Search for the cell housing the specified text and yield its (x, y) center coordinate. 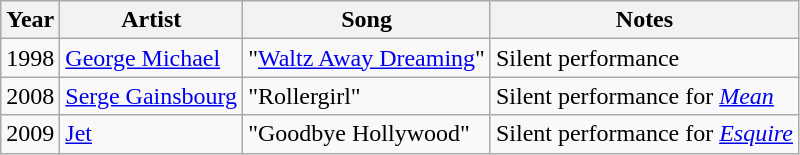
"Waltz Away Dreaming" (367, 58)
Song (367, 20)
"Goodbye Hollywood" (367, 134)
Serge Gainsbourg (152, 96)
Silent performance for Mean (644, 96)
George Michael (152, 58)
2008 (30, 96)
Silent performance for Esquire (644, 134)
Year (30, 20)
Artist (152, 20)
Silent performance (644, 58)
2009 (30, 134)
Notes (644, 20)
1998 (30, 58)
"Rollergirl" (367, 96)
Jet (152, 134)
